Scan for the cell matching the given text and deliver its [x, y] coordinate at center. 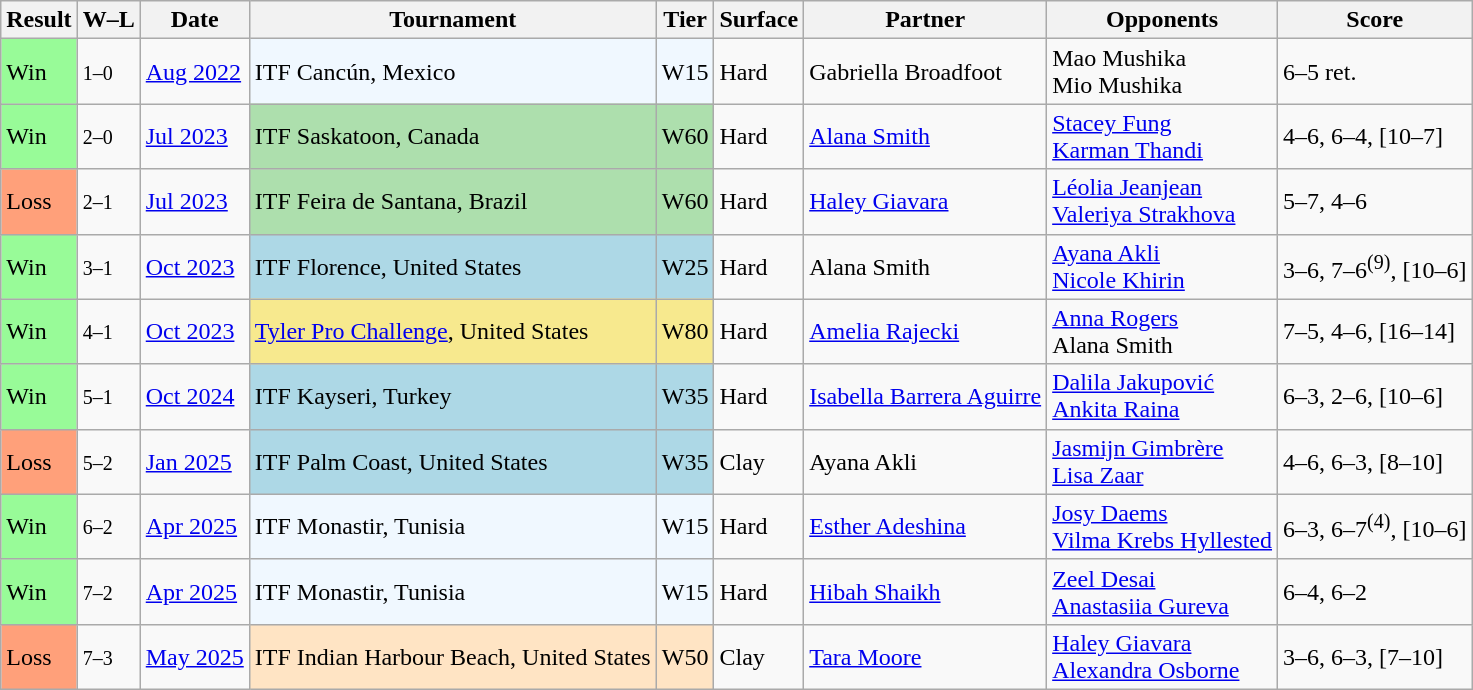
Hibah Shaikh [926, 592]
6–3, 2–6, [10–6] [1375, 396]
4–1 [108, 332]
W–L [108, 20]
3–1 [108, 266]
Surface [759, 20]
3–6, 7–6(9), [10–6] [1375, 266]
6–5 ret. [1375, 72]
Date [194, 20]
Haley Giavara Alexandra Osborne [1162, 656]
Isabella Barrera Aguirre [926, 396]
3–6, 6–3, [7–10] [1375, 656]
6–4, 6–2 [1375, 592]
1–0 [108, 72]
Ayana Akli [926, 462]
Esther Adeshina [926, 526]
Tara Moore [926, 656]
2–0 [108, 136]
Josy Daems Vilma Krebs Hyllested [1162, 526]
ITF Kayseri, Turkey [452, 396]
Tier [685, 20]
5–2 [108, 462]
Léolia Jeanjean Valeriya Strakhova [1162, 202]
ITF Feira de Santana, Brazil [452, 202]
5–1 [108, 396]
Zeel Desai Anastasiia Gureva [1162, 592]
Mao Mushika Mio Mushika [1162, 72]
Tyler Pro Challenge, United States [452, 332]
ITF Palm Coast, United States [452, 462]
Jasmijn Gimbrère Lisa Zaar [1162, 462]
7–3 [108, 656]
Partner [926, 20]
Ayana Akli Nicole Khirin [1162, 266]
W25 [685, 266]
4–6, 6–4, [10–7] [1375, 136]
Score [1375, 20]
6–2 [108, 526]
Aug 2022 [194, 72]
Haley Giavara [926, 202]
5–7, 4–6 [1375, 202]
May 2025 [194, 656]
Tournament [452, 20]
ITF Florence, United States [452, 266]
ITF Saskatoon, Canada [452, 136]
W50 [685, 656]
W80 [685, 332]
2–1 [108, 202]
Oct 2024 [194, 396]
Result [39, 20]
6–3, 6–7(4), [10–6] [1375, 526]
4–6, 6–3, [8–10] [1375, 462]
7–5, 4–6, [16–14] [1375, 332]
Gabriella Broadfoot [926, 72]
Stacey Fung Karman Thandi [1162, 136]
Amelia Rajecki [926, 332]
7–2 [108, 592]
Anna Rogers Alana Smith [1162, 332]
ITF Indian Harbour Beach, United States [452, 656]
Dalila Jakupović Ankita Raina [1162, 396]
ITF Cancún, Mexico [452, 72]
Opponents [1162, 20]
Jan 2025 [194, 462]
